Return the [X, Y] coordinate for the center point of the cell that contains the specified text.  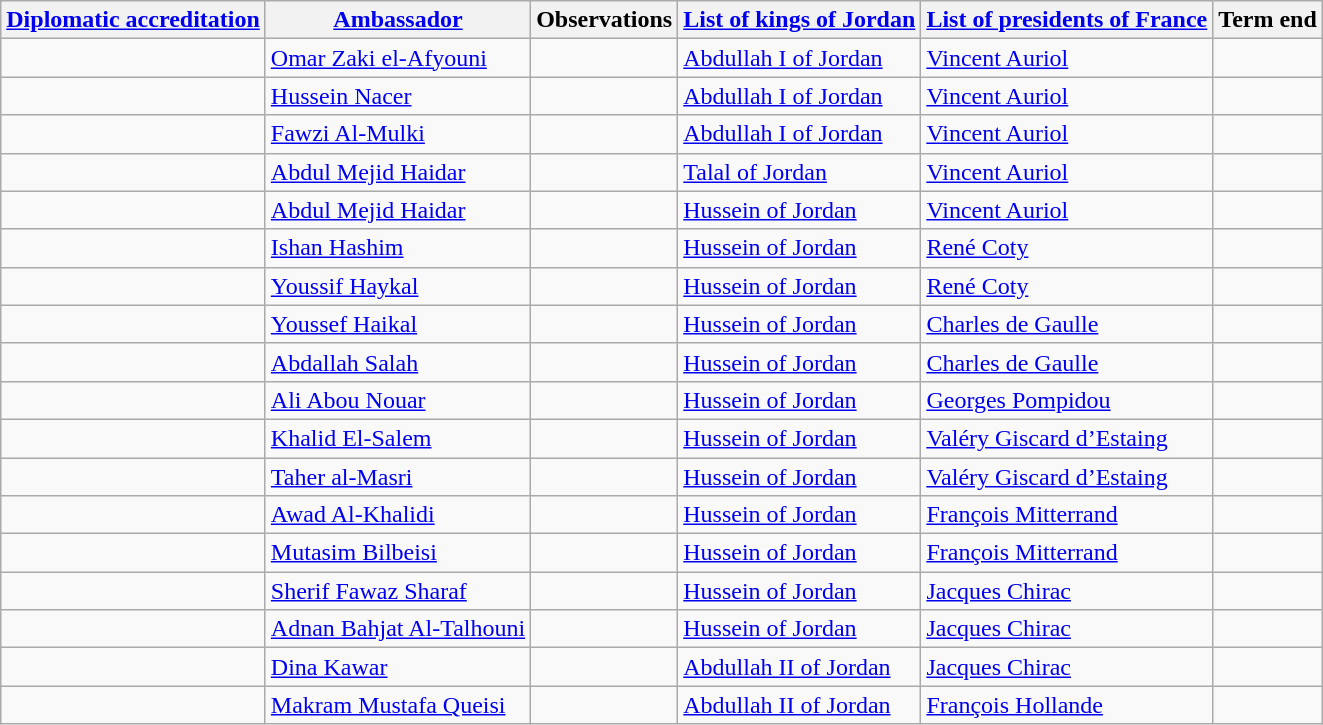
Omar Zaki el-Afyouni [398, 58]
Observations [604, 20]
Hussein Nacer [398, 96]
Sherif Fawaz Sharaf [398, 591]
Khalid El-Salem [398, 438]
Makram Mustafa Queisi [398, 705]
Youssef Haikal [398, 324]
Dina Kawar [398, 667]
Mutasim Bilbeisi [398, 553]
Talal of Jordan [800, 172]
François Hollande [1067, 705]
Taher al-Masri [398, 477]
Awad Al-Khalidi [398, 515]
List of presidents of France [1067, 20]
Georges Pompidou [1067, 400]
List of kings of Jordan [800, 20]
Fawzi Al-Mulki [398, 134]
Term end [1268, 20]
Adnan Bahjat Al-Talhouni [398, 629]
Abdallah Salah [398, 362]
Ambassador [398, 20]
Ishan Hashim [398, 248]
Ali Abou Nouar [398, 400]
Youssif Haykal [398, 286]
Diplomatic accreditation [134, 20]
